Output the [x, y] coordinate of the center of the cell containing the given text.  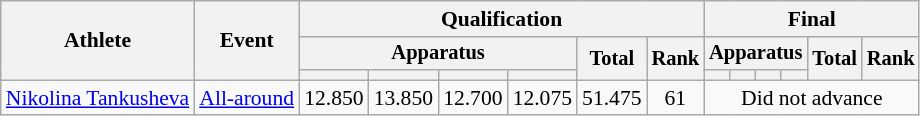
13.850 [404, 98]
12.850 [334, 98]
Did not advance [812, 98]
Event [246, 40]
12.700 [472, 98]
Qualification [502, 19]
All-around [246, 98]
51.475 [612, 98]
Nikolina Tankusheva [98, 98]
Final [812, 19]
12.075 [542, 98]
61 [676, 98]
Athlete [98, 40]
